Locate the cell with the specified text and output its (x, y) center coordinate. 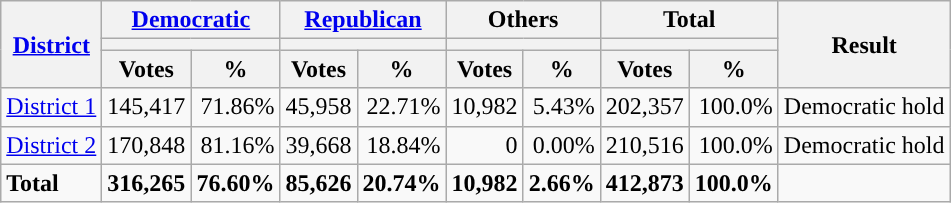
Others (523, 20)
145,417 (146, 107)
76.60% (236, 183)
210,516 (644, 145)
District 1 (52, 107)
18.84% (402, 145)
Democratic (191, 20)
0.00% (562, 145)
20.74% (402, 183)
0 (484, 145)
85,626 (318, 183)
2.66% (562, 183)
45,958 (318, 107)
5.43% (562, 107)
202,357 (644, 107)
Result (864, 44)
District (52, 44)
71.86% (236, 107)
22.71% (402, 107)
412,873 (644, 183)
81.16% (236, 145)
170,848 (146, 145)
District 2 (52, 145)
316,265 (146, 183)
39,668 (318, 145)
Republican (363, 20)
